Extract the (x, y) coordinate from the center of the cell holding the provided text.  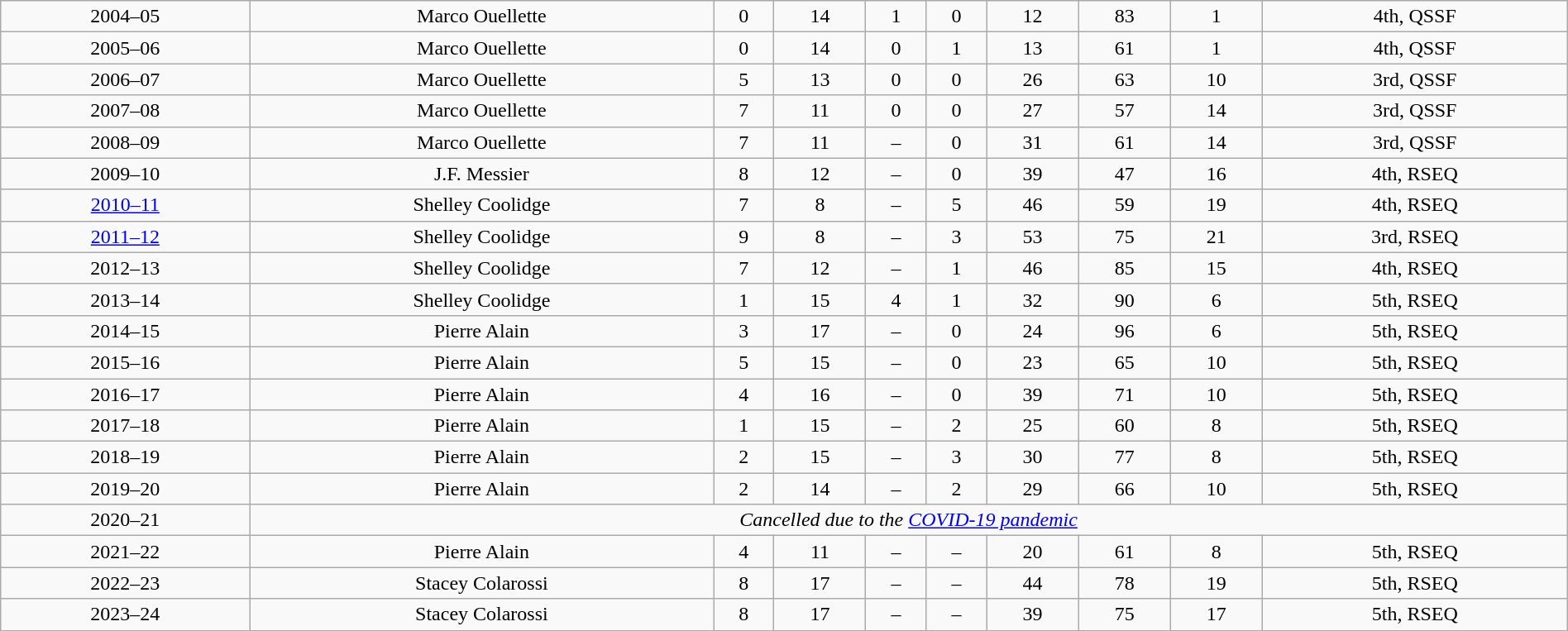
2005–06 (126, 48)
71 (1125, 394)
2014–15 (126, 331)
2011–12 (126, 237)
2020–21 (126, 520)
47 (1125, 174)
2016–17 (126, 394)
2012–13 (126, 268)
2021–22 (126, 552)
26 (1032, 79)
66 (1125, 489)
2022–23 (126, 583)
2015–16 (126, 362)
63 (1125, 79)
85 (1125, 268)
44 (1032, 583)
60 (1125, 426)
77 (1125, 457)
Cancelled due to the COVID-19 pandemic (908, 520)
25 (1032, 426)
2013–14 (126, 299)
2019–20 (126, 489)
53 (1032, 237)
3rd, RSEQ (1414, 237)
2008–09 (126, 142)
9 (744, 237)
2018–19 (126, 457)
2007–08 (126, 111)
32 (1032, 299)
96 (1125, 331)
2004–05 (126, 17)
31 (1032, 142)
23 (1032, 362)
2009–10 (126, 174)
29 (1032, 489)
78 (1125, 583)
2017–18 (126, 426)
30 (1032, 457)
2023–24 (126, 614)
59 (1125, 205)
24 (1032, 331)
2010–11 (126, 205)
90 (1125, 299)
J.F. Messier (481, 174)
57 (1125, 111)
20 (1032, 552)
2006–07 (126, 79)
65 (1125, 362)
27 (1032, 111)
21 (1216, 237)
83 (1125, 17)
